Return the [x, y] coordinate for the center point of the cell that contains the specified text.  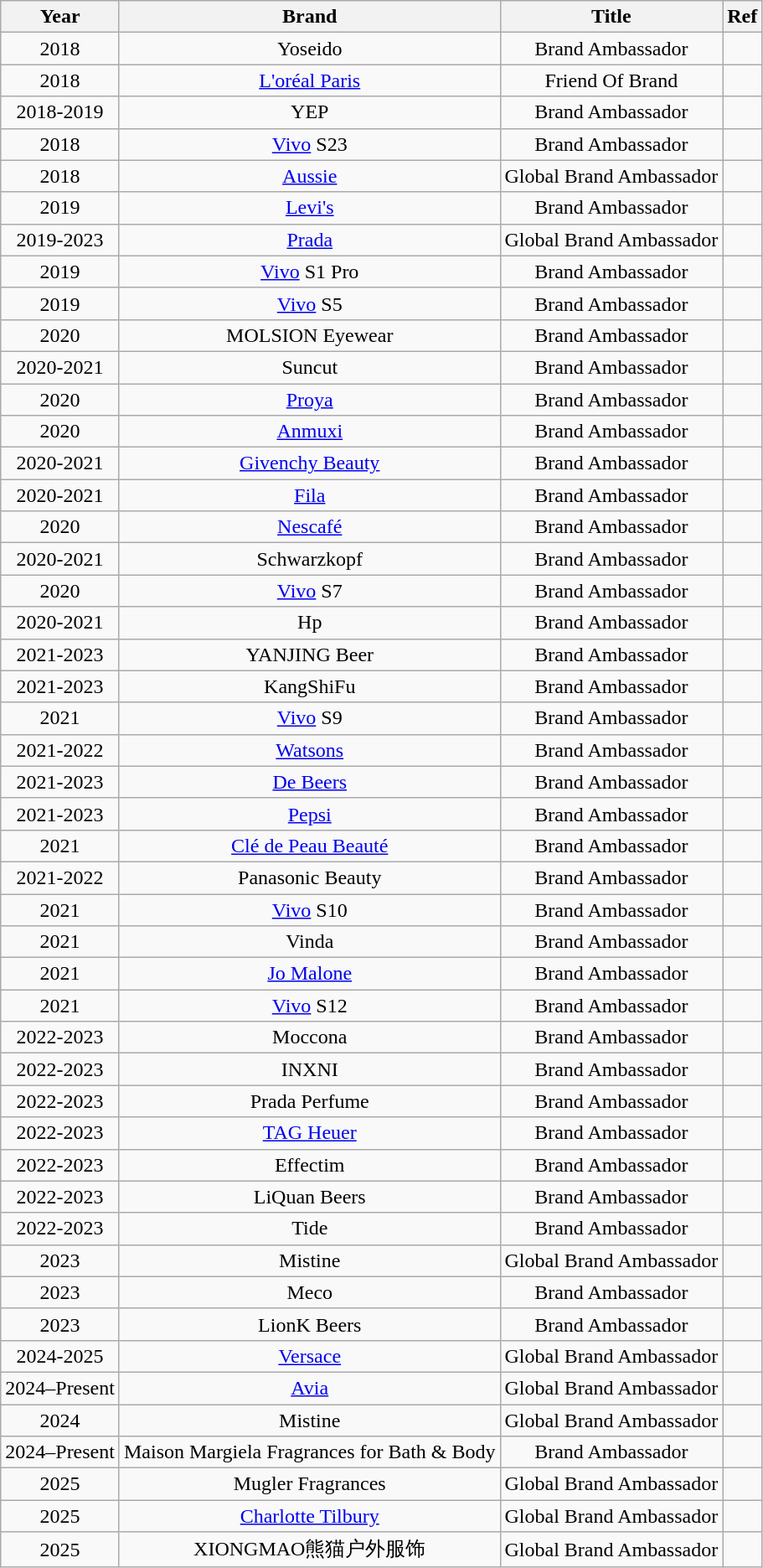
Versace [310, 1356]
Prada [310, 240]
Year [60, 17]
Meco [310, 1292]
Hp [310, 623]
Tide [310, 1229]
Vivo S9 [310, 718]
Brand [310, 17]
Proya [310, 400]
2019-2023 [60, 240]
Givenchy Beauty [310, 463]
Charlotte Tilbury [310, 1516]
Panasonic Beauty [310, 877]
Watsons [310, 750]
XIONGMAO熊猫户外服饰 [310, 1550]
Maison Margiela Fragrances for Bath & Body [310, 1452]
Nescafé [310, 527]
Ref [742, 17]
TAG Heuer [310, 1133]
Vivo S23 [310, 144]
MOLSION Eyewear [310, 335]
L'oréal Paris [310, 80]
Vivo S12 [310, 1006]
Schwarzkopf [310, 559]
2024 [60, 1421]
Vivo S5 [310, 303]
Clé de Peau Beauté [310, 846]
Pepsi [310, 814]
Effectim [310, 1165]
2018-2019 [60, 112]
De Beers [310, 782]
Yoseido [310, 49]
Aussie [310, 176]
KangShiFu [310, 686]
YANJING Beer [310, 655]
2024-2025 [60, 1356]
Title [611, 17]
Vivo S10 [310, 909]
Vivo S1 Pro [310, 272]
Prada Perfume [310, 1101]
Friend Of Brand [611, 80]
LiQuan Beers [310, 1197]
Jo Malone [310, 974]
Vinda [310, 942]
Vivo S7 [310, 591]
Levi's [310, 208]
Moccona [310, 1038]
Mugler Fragrances [310, 1484]
Suncut [310, 367]
Anmuxi [310, 432]
YEP [310, 112]
LionK Beers [310, 1324]
Avia [310, 1388]
Fila [310, 495]
INXNI [310, 1069]
